Find where the given text appears and provide that cell's center as [x, y] coordinate. 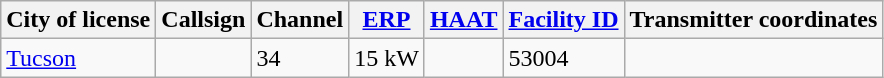
Callsign [204, 20]
Facility ID [564, 20]
Channel [300, 20]
ERP [387, 20]
Tucson [78, 58]
Transmitter coordinates [754, 20]
53004 [564, 58]
15 kW [387, 58]
HAAT [464, 20]
34 [300, 58]
City of license [78, 20]
